From the cell containing the given text, extract its center point as (x, y) coordinate. 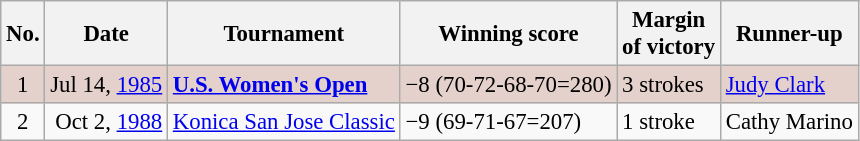
1 stroke (669, 122)
No. (23, 34)
Oct 2, 1988 (106, 122)
Judy Clark (789, 85)
Runner-up (789, 34)
3 strokes (669, 85)
2 (23, 122)
Konica San Jose Classic (284, 122)
Jul 14, 1985 (106, 85)
U.S. Women's Open (284, 85)
Tournament (284, 34)
Cathy Marino (789, 122)
Margin of victory (669, 34)
−8 (70-72-68-70=280) (508, 85)
−9 (69-71-67=207) (508, 122)
Date (106, 34)
Winning score (508, 34)
1 (23, 85)
